Extract the [x, y] coordinate from the center of the cell holding the provided text.  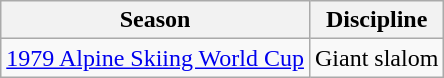
Giant slalom [376, 58]
1979 Alpine Skiing World Cup [156, 58]
Season [156, 20]
Discipline [376, 20]
